Capture the cell that displays the provided text and extract its [x, y] central coordinate. 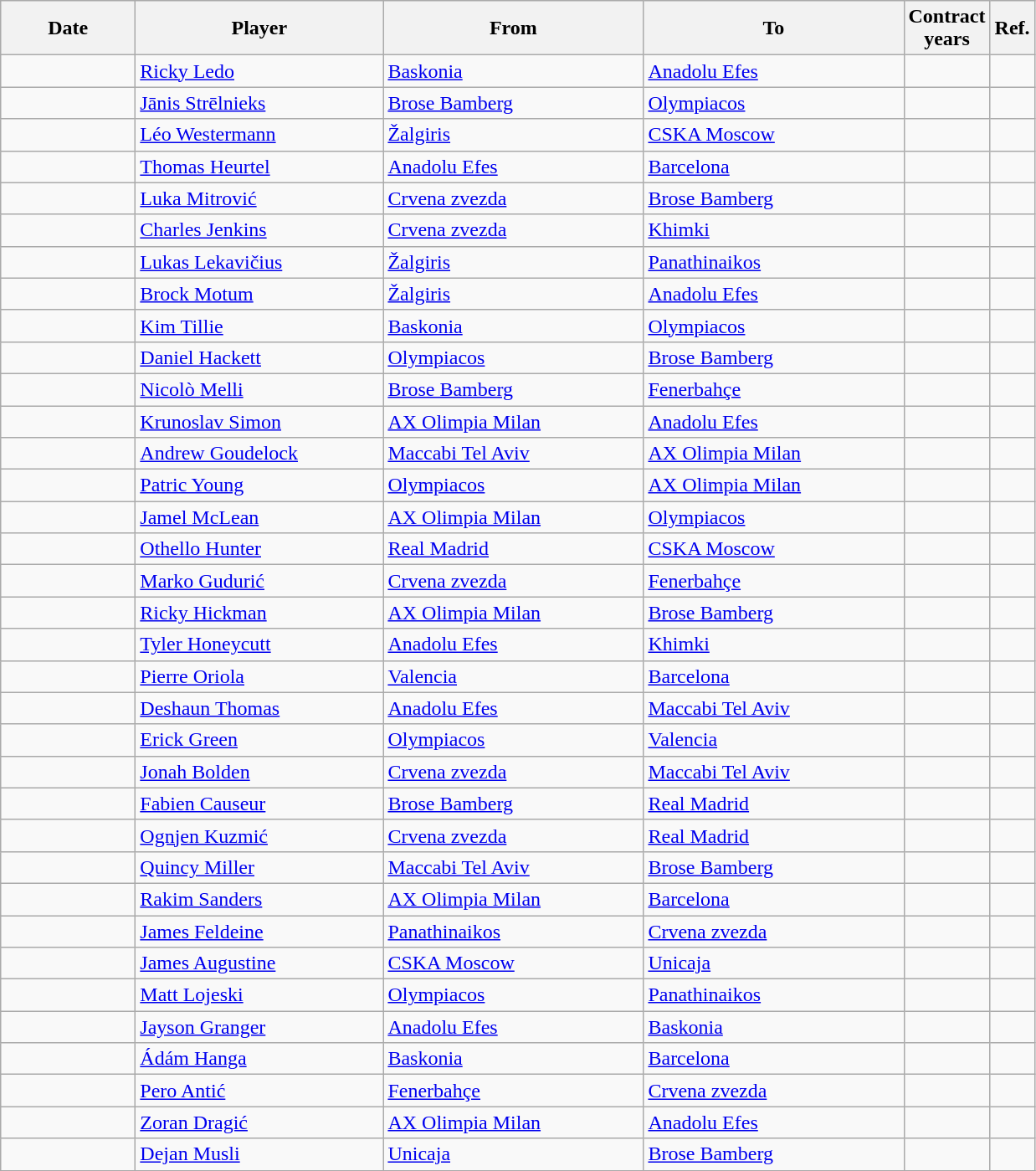
James Feldeine [259, 932]
Krunoslav Simon [259, 421]
Quincy Miller [259, 867]
Rakim Sanders [259, 899]
Pero Antić [259, 1091]
From [514, 28]
Jamel McLean [259, 517]
Date [69, 28]
Tyler Honeycutt [259, 645]
Matt Lojeski [259, 995]
Ricky Ledo [259, 71]
Ognjen Kuzmić [259, 835]
Nicolò Melli [259, 389]
Erick Green [259, 740]
Ref. [1013, 28]
Kim Tillie [259, 326]
Ádám Hanga [259, 1059]
Thomas Heurtel [259, 167]
Lukas Lekavičius [259, 262]
Luka Mitrović [259, 198]
Jayson Granger [259, 1027]
Brock Motum [259, 294]
To [773, 28]
Deshaun Thomas [259, 708]
Fabien Causeur [259, 804]
Marko Gudurić [259, 581]
Player [259, 28]
Léo Westermann [259, 135]
Pierre Oriola [259, 676]
Andrew Goudelock [259, 454]
James Augustine [259, 963]
Jānis Strēlnieks [259, 103]
Jonah Bolden [259, 772]
Patric Young [259, 485]
Dejan Musli [259, 1154]
Daniel Hackett [259, 357]
Contractyears [947, 28]
Ricky Hickman [259, 613]
Zoran Dragić [259, 1122]
Othello Hunter [259, 549]
Charles Jenkins [259, 230]
